Return [X, Y] of the center of cell containing provided text 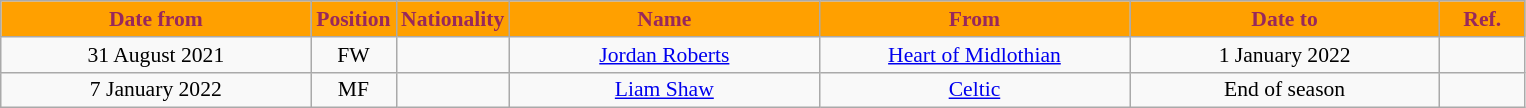
Name [664, 19]
7 January 2022 [156, 90]
MF [354, 90]
End of season [1285, 90]
1 January 2022 [1285, 55]
Date from [156, 19]
Ref. [1482, 19]
Celtic [974, 90]
Liam Shaw [664, 90]
Nationality [452, 19]
Heart of Midlothian [974, 55]
Position [354, 19]
31 August 2021 [156, 55]
From [974, 19]
Date to [1285, 19]
FW [354, 55]
Jordan Roberts [664, 55]
